From the cell containing the given text, extract its center point as [x, y] coordinate. 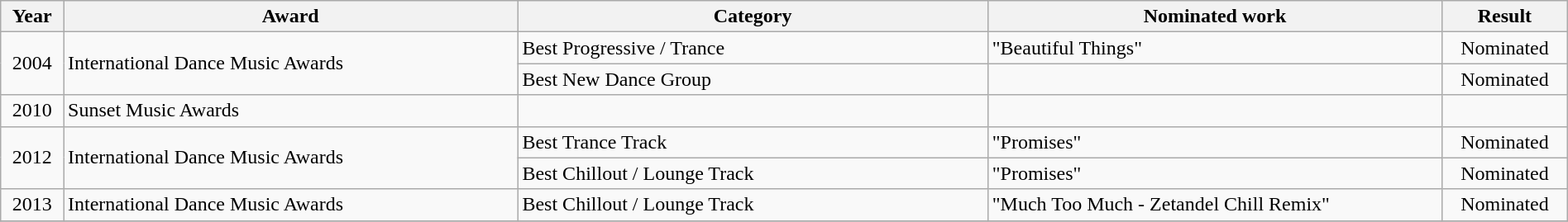
Result [1505, 17]
"Beautiful Things" [1214, 48]
Sunset Music Awards [291, 111]
Category [753, 17]
2013 [32, 205]
Nominated work [1214, 17]
2012 [32, 158]
Award [291, 17]
2010 [32, 111]
2004 [32, 64]
"Much Too Much - Zetandel Chill Remix" [1214, 205]
Best Progressive / Trance [753, 48]
Year [32, 17]
Best Trance Track [753, 142]
Best New Dance Group [753, 79]
